Determine the (X, Y) coordinate at the center of the cell enclosing the given text.  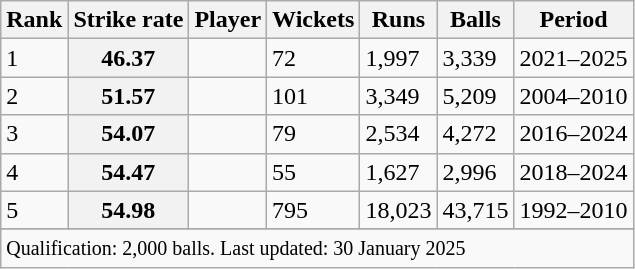
Wickets (314, 20)
2018–2024 (574, 172)
4 (34, 172)
51.57 (128, 96)
Runs (398, 20)
2,996 (476, 172)
46.37 (128, 58)
54.07 (128, 134)
1,627 (398, 172)
2,534 (398, 134)
1 (34, 58)
2004–2010 (574, 96)
Strike rate (128, 20)
72 (314, 58)
3,349 (398, 96)
795 (314, 210)
2016–2024 (574, 134)
18,023 (398, 210)
Rank (34, 20)
79 (314, 134)
Qualification: 2,000 balls. Last updated: 30 January 2025 (317, 248)
54.98 (128, 210)
2 (34, 96)
3 (34, 134)
101 (314, 96)
43,715 (476, 210)
3,339 (476, 58)
1,997 (398, 58)
Player (228, 20)
1992–2010 (574, 210)
5,209 (476, 96)
55 (314, 172)
2021–2025 (574, 58)
5 (34, 210)
Period (574, 20)
Balls (476, 20)
54.47 (128, 172)
4,272 (476, 134)
